Locate the cell with the specified text and output its [X, Y] center coordinate. 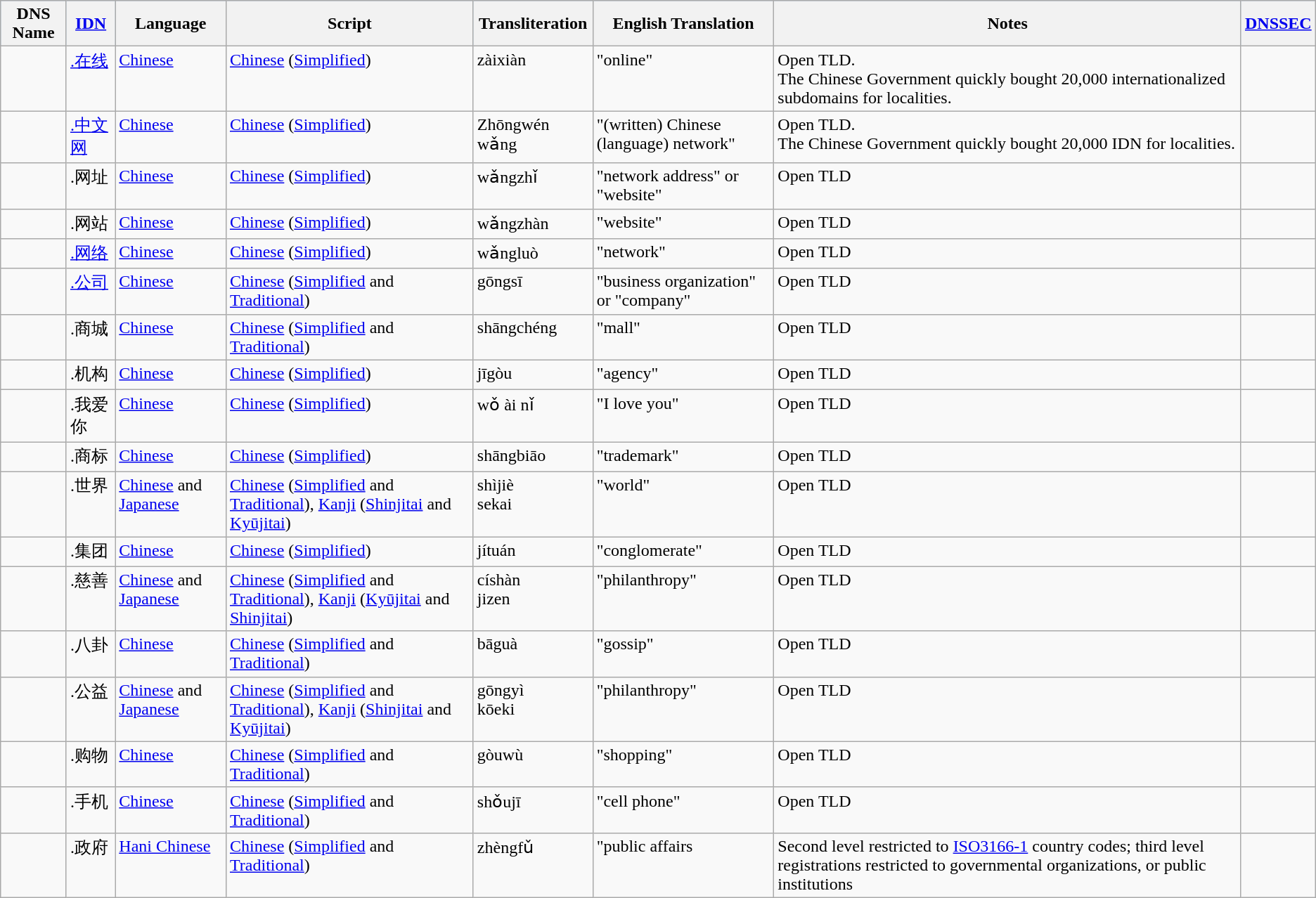
Transliteration [533, 24]
DNSSEC [1278, 24]
shìjièsekai [533, 504]
.在线 [90, 79]
shǒujī [533, 809]
.我爱你 [90, 416]
.网络 [90, 254]
wǒ ài nǐ [533, 416]
Script [349, 24]
"conglomerate" [683, 552]
císhànjizen [533, 599]
Hani Chinese [171, 865]
.世界 [90, 504]
"website" [683, 223]
"network address" or "website" [683, 186]
.慈善 [90, 599]
jīgòu [533, 375]
.机构 [90, 375]
"(written) Chinese (language) network" [683, 137]
DNS Name [34, 24]
"network" [683, 254]
wǎngzhàn [533, 223]
.八卦 [90, 653]
shāngbiāo [533, 457]
"public affairs [683, 865]
"world" [683, 504]
.公益 [90, 709]
.手机 [90, 809]
Open TLD.The Chinese Government quickly bought 20,000 IDN for localities. [1008, 137]
"mall" [683, 337]
"gossip" [683, 653]
gòuwù [533, 764]
Notes [1008, 24]
zàixiàn [533, 79]
IDN [90, 24]
Zhōngwén wǎng [533, 137]
jítuán [533, 552]
wǎngluò [533, 254]
bāguà [533, 653]
.商城 [90, 337]
shāngchéng [533, 337]
.中文网 [90, 137]
.购物 [90, 764]
"I love you" [683, 416]
Language [171, 24]
.网站 [90, 223]
"business organization" or "company" [683, 291]
.集团 [90, 552]
"online" [683, 79]
English Translation [683, 24]
wǎngzhǐ [533, 186]
.网址 [90, 186]
"cell phone" [683, 809]
.政府 [90, 865]
.公司 [90, 291]
Second level restricted to ISO3166-1 country codes; third level registrations restricted to governmental organizations, or public institutions [1008, 865]
"shopping" [683, 764]
gōngsī [533, 291]
"trademark" [683, 457]
.商标 [90, 457]
Chinese (Simplified and Traditional), Kanji (Kyūjitai and Shinjitai) [349, 599]
gōngyìkōeki [533, 709]
zhèngfǔ [533, 865]
"agency" [683, 375]
Open TLD.The Chinese Government quickly bought 20,000 internationalized subdomains for localities. [1008, 79]
